Search for the cell housing the specified text and yield its (X, Y) center coordinate. 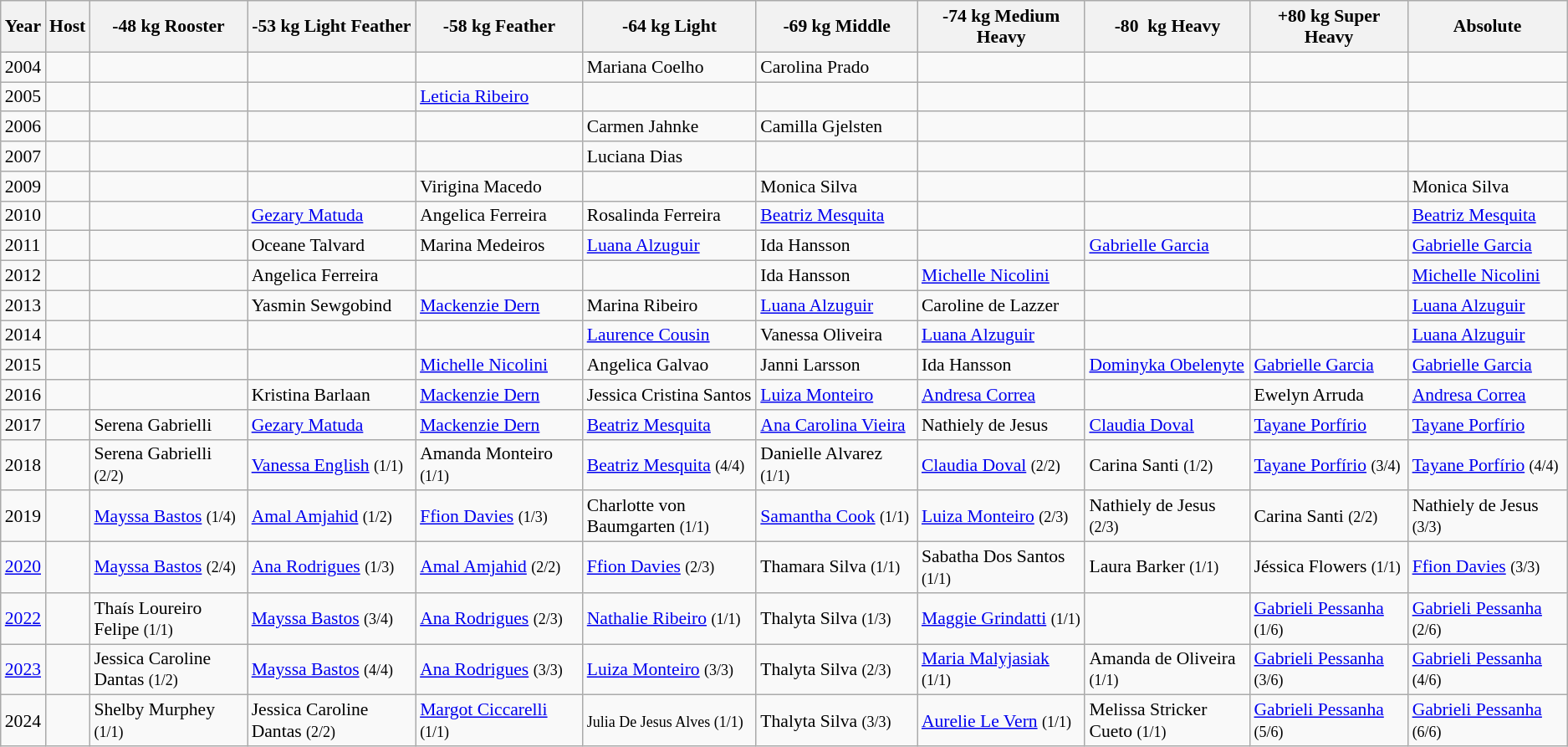
Charlotte von Baumgarten (1/1) (670, 517)
Amal Amjahid (1/2) (331, 517)
Luciana Dias (670, 156)
Gabrieli Pessanha (4/6) (1488, 669)
Thalyta Silva (2/3) (836, 669)
Camilla Gjelsten (836, 127)
Amanda de Oliveira (1/1) (1167, 669)
Margot Ciccarelli (1/1) (499, 721)
2007 (23, 156)
Oceane Talvard (331, 246)
Thamara Silva (1/1) (836, 567)
Maggie Grindatti (1/1) (1002, 619)
Amanda Monteiro (1/1) (499, 465)
Danielle Alvarez (1/1) (836, 465)
Year (23, 27)
Kristina Barlaan (331, 395)
Ana Rodrigues (3/3) (499, 669)
Yasmin Sewgobind (331, 305)
Carina Santi (1/2) (1167, 465)
Mayssa Bastos (2/4) (168, 567)
-74 kg Medium Heavy (1002, 27)
Ffion Davies (2/3) (670, 567)
Angelica Galvao (670, 366)
Ana Rodrigues (2/3) (499, 619)
Aurelie Le Vern (1/1) (1002, 721)
Carina Santi (2/2) (1328, 517)
Vanessa Oliveira (836, 335)
Julia De Jesus Alves (1/1) (670, 721)
2005 (23, 97)
Rosalinda Ferreira (670, 216)
Gabrieli Pessanha (3/6) (1328, 669)
2018 (23, 465)
Samantha Cook (1/1) (836, 517)
Thalyta Silva (1/3) (836, 619)
Nathiely de Jesus (1002, 425)
Mariana Coelho (670, 67)
Serena Gabrielli (168, 425)
Tayane Porfírio (3/4) (1328, 465)
2017 (23, 425)
Ana Carolina Vieira (836, 425)
2006 (23, 127)
Dominyka Obelenyte (1167, 366)
Marina Medeiros (499, 246)
Ana Rodrigues (1/3) (331, 567)
Thalyta Silva (3/3) (836, 721)
Mayssa Bastos (4/4) (331, 669)
Jessica Caroline Dantas (2/2) (331, 721)
Ewelyn Arruda (1328, 395)
Tayane Porfírio (4/4) (1488, 465)
-53 kg Light Feather (331, 27)
Absolute (1488, 27)
-64 kg Light (670, 27)
2014 (23, 335)
Ffion Davies (3/3) (1488, 567)
Virigina Macedo (499, 187)
2010 (23, 216)
Claudia Doval (2/2) (1002, 465)
Nathiely de Jesus (2/3) (1167, 517)
-80 kg Heavy (1167, 27)
2009 (23, 187)
Beatriz Mesquita (4/4) (670, 465)
Sabatha Dos Santos (1/1) (1002, 567)
Nathalie Ribeiro (1/1) (670, 619)
Maria Malyjasiak (1/1) (1002, 669)
Janni Larsson (836, 366)
Luiza Monteiro (836, 395)
Gabrieli Pessanha (1/6) (1328, 619)
2013 (23, 305)
2016 (23, 395)
Thaís Loureiro Felipe (1/1) (168, 619)
Carolina Prado (836, 67)
2024 (23, 721)
2020 (23, 567)
Serena Gabrielli (2/2) (168, 465)
Gabrieli Pessanha (2/6) (1488, 619)
-69 kg Middle (836, 27)
Carmen Jahnke (670, 127)
2012 (23, 276)
Gabrieli Pessanha (6/6) (1488, 721)
Laurence Cousin (670, 335)
2022 (23, 619)
+80 kg Super Heavy (1328, 27)
Marina Ribeiro (670, 305)
Vanessa English (1/1) (331, 465)
Amal Amjahid (2/2) (499, 567)
2019 (23, 517)
Jéssica Flowers (1/1) (1328, 567)
Jessica Caroline Dantas (1/2) (168, 669)
Shelby Murphey (1/1) (168, 721)
2011 (23, 246)
-48 kg Rooster (168, 27)
Mayssa Bastos (3/4) (331, 619)
Mayssa Bastos (1/4) (168, 517)
2004 (23, 67)
Ffion Davies (1/3) (499, 517)
Jessica Cristina Santos (670, 395)
Gabrieli Pessanha (5/6) (1328, 721)
Caroline de Lazzer (1002, 305)
Claudia Doval (1167, 425)
2023 (23, 669)
Host (67, 27)
Leticia Ribeiro (499, 97)
Luiza Monteiro (2/3) (1002, 517)
2015 (23, 366)
Melissa Stricker Cueto (1/1) (1167, 721)
Luiza Monteiro (3/3) (670, 669)
Nathiely de Jesus (3/3) (1488, 517)
-58 kg Feather (499, 27)
Laura Barker (1/1) (1167, 567)
